Return (X, Y) of the center of cell containing provided text 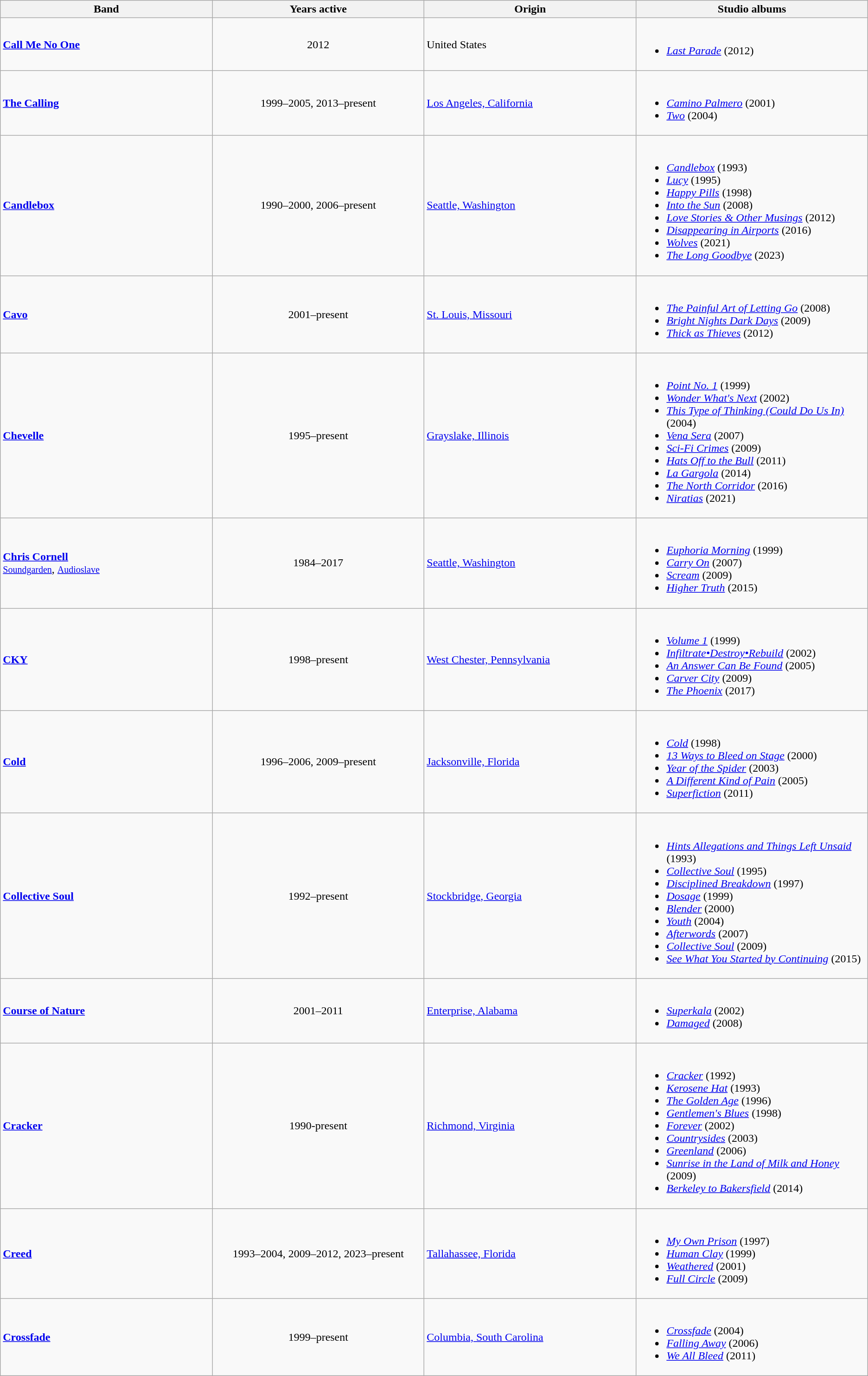
Crossfade (2004)Falling Away (2006)We All Bleed (2011) (752, 1338)
Enterprise, Alabama (530, 1011)
2001–present (318, 314)
Jacksonville, Florida (530, 762)
1999–present (318, 1338)
Band (107, 9)
The Calling (107, 103)
Volume 1 (1999)Infiltrate•Destroy•Rebuild (2002)An Answer Can Be Found (2005)Carver City (2009)The Phoenix (2017) (752, 659)
Columbia, South Carolina (530, 1338)
The Painful Art of Letting Go (2008)Bright Nights Dark Days (2009)Thick as Thieves (2012) (752, 314)
Superkala (2002)Damaged (2008) (752, 1011)
Stockbridge, Georgia (530, 896)
2001–2011 (318, 1011)
Tallahassee, Florida (530, 1254)
Course of Nature (107, 1011)
Chris Cornell Soundgarden, Audioslave (107, 563)
1995–present (318, 435)
United States (530, 45)
Studio albums (752, 9)
Chevelle (107, 435)
Grayslake, Illinois (530, 435)
CKY (107, 659)
West Chester, Pennsylvania (530, 659)
Creed (107, 1254)
Last Parade (2012) (752, 45)
Cracker (107, 1126)
Years active (318, 9)
Richmond, Virginia (530, 1126)
1998–present (318, 659)
Cold (1998)13 Ways to Bleed on Stage (2000)Year of the Spider (2003)A Different Kind of Pain (2005)Superfiction (2011) (752, 762)
1999–2005, 2013–present (318, 103)
1990-present (318, 1126)
St. Louis, Missouri (530, 314)
Origin (530, 9)
Euphoria Morning (1999)Carry On (2007)Scream (2009)Higher Truth (2015) (752, 563)
Camino Palmero (2001)Two (2004) (752, 103)
Crossfade (107, 1338)
Cold (107, 762)
Los Angeles, California (530, 103)
1996–2006, 2009–present (318, 762)
1992–present (318, 896)
1984–2017 (318, 563)
1990–2000, 2006–present (318, 205)
Call Me No One (107, 45)
Candlebox (107, 205)
Collective Soul (107, 896)
1993–2004, 2009–2012, 2023–present (318, 1254)
My Own Prison (1997)Human Clay (1999)Weathered (2001)Full Circle (2009) (752, 1254)
2012 (318, 45)
Cavo (107, 314)
